Determine the (X, Y) coordinate at the center of the cell enclosing the given text.  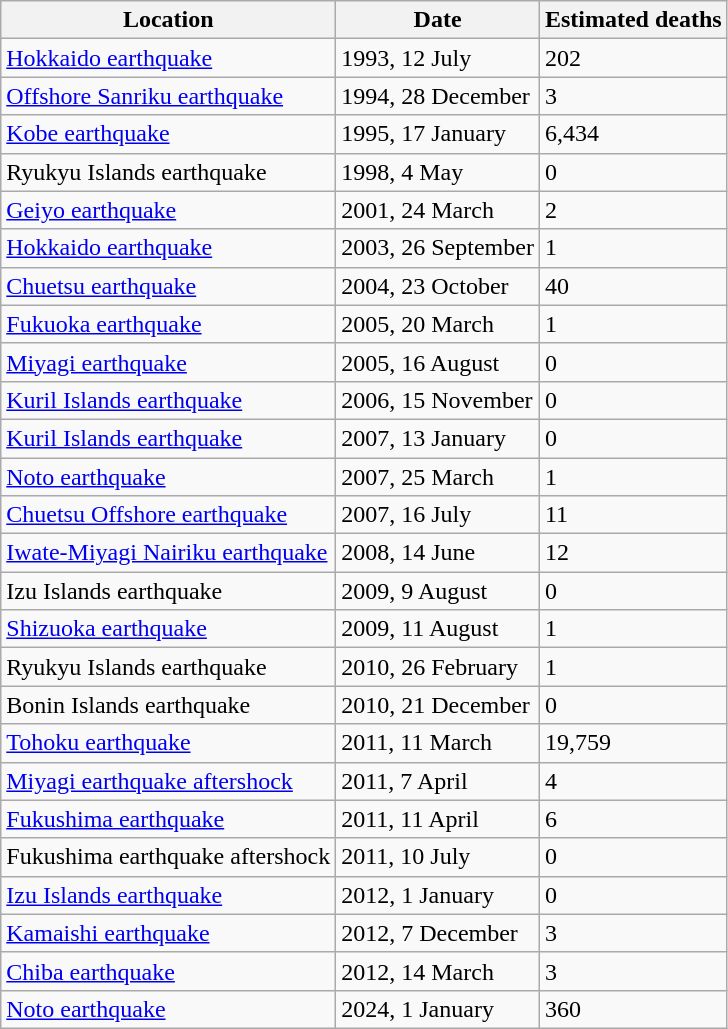
Kobe earthquake (168, 134)
Tohoku earthquake (168, 743)
19,759 (633, 743)
Miyagi earthquake aftershock (168, 781)
40 (633, 286)
2012, 14 March (438, 971)
2001, 24 March (438, 210)
Date (438, 20)
202 (633, 58)
2011, 11 April (438, 819)
Chiba earthquake (168, 971)
2006, 15 November (438, 400)
Chuetsu earthquake (168, 286)
2005, 16 August (438, 362)
2005, 20 March (438, 324)
Offshore Sanriku earthquake (168, 96)
Location (168, 20)
2003, 26 September (438, 248)
1994, 28 December (438, 96)
1995, 17 January (438, 134)
4 (633, 781)
1993, 12 July (438, 58)
2008, 14 June (438, 553)
6,434 (633, 134)
360 (633, 1009)
2009, 9 August (438, 591)
2004, 23 October (438, 286)
2024, 1 January (438, 1009)
2007, 16 July (438, 515)
2012, 7 December (438, 933)
2011, 11 March (438, 743)
6 (633, 819)
Chuetsu Offshore earthquake (168, 515)
Fukushima earthquake aftershock (168, 857)
2007, 25 March (438, 477)
2010, 21 December (438, 705)
2011, 10 July (438, 857)
Fukuoka earthquake (168, 324)
Shizuoka earthquake (168, 629)
Estimated deaths (633, 20)
2010, 26 February (438, 667)
Fukushima earthquake (168, 819)
Iwate-Miyagi Nairiku earthquake (168, 553)
2 (633, 210)
2012, 1 January (438, 895)
Bonin Islands earthquake (168, 705)
2011, 7 April (438, 781)
11 (633, 515)
1998, 4 May (438, 172)
Miyagi earthquake (168, 362)
Kamaishi earthquake (168, 933)
12 (633, 553)
Geiyo earthquake (168, 210)
2007, 13 January (438, 438)
2009, 11 August (438, 629)
